Identify which cell holds the provided text, then report its (X, Y) central coordinate. 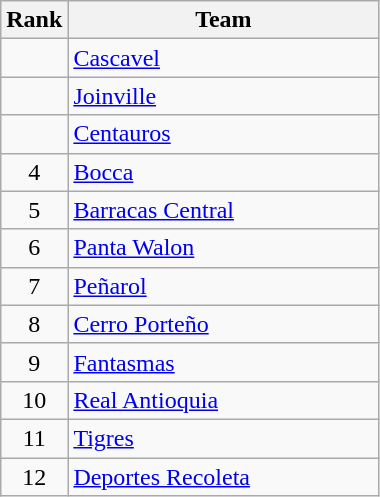
Panta Walon (224, 248)
6 (34, 248)
Fantasmas (224, 362)
Joinville (224, 96)
Peñarol (224, 286)
Team (224, 20)
7 (34, 286)
9 (34, 362)
Barracas Central (224, 210)
10 (34, 400)
11 (34, 438)
Tigres (224, 438)
Real Antioquia (224, 400)
Centauros (224, 134)
5 (34, 210)
4 (34, 172)
8 (34, 324)
Cascavel (224, 58)
Rank (34, 20)
12 (34, 477)
Bocca (224, 172)
Deportes Recoleta (224, 477)
Cerro Porteño (224, 324)
